Search for the cell housing the specified text and yield its (x, y) center coordinate. 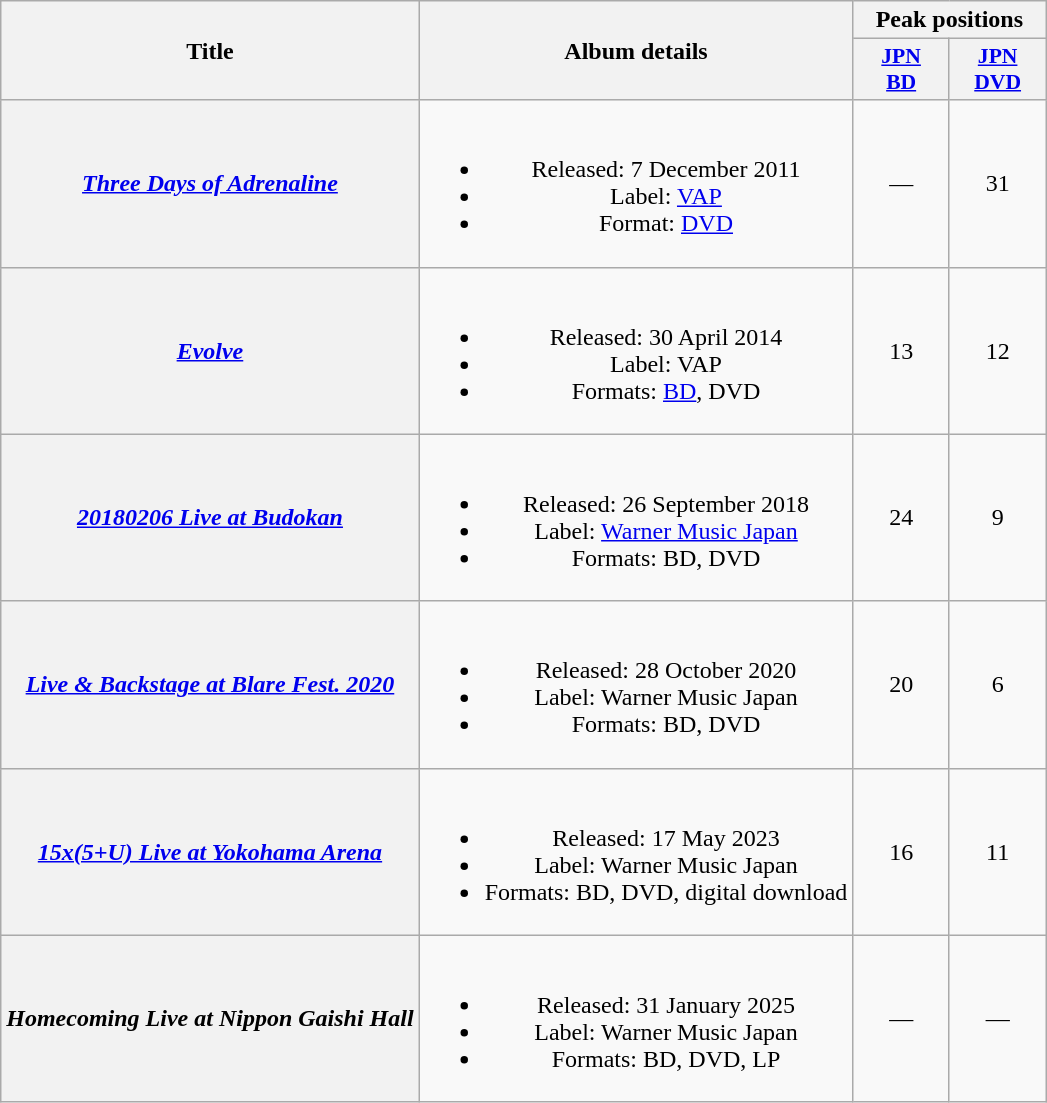
Three Days of Adrenaline (210, 184)
31 (998, 184)
13 (902, 350)
Live & Backstage at Blare Fest. 2020 (210, 684)
9 (998, 518)
Released: 28 October 2020Label: Warner Music JapanFormats: BD, DVD (636, 684)
Evolve (210, 350)
Released: 17 May 2023Label: Warner Music JapanFormats: BD, DVD, digital download (636, 852)
Title (210, 50)
16 (902, 852)
6 (998, 684)
Released: 31 January 2025Label: Warner Music JapanFormats: BD, DVD, LP (636, 1018)
11 (998, 852)
Peak positions (950, 20)
Homecoming Live at Nippon Gaishi Hall (210, 1018)
20180206 Live at Budokan (210, 518)
Released: 7 December 2011Label: VAPFormat: DVD (636, 184)
20 (902, 684)
15x(5+U) Live at Yokohama Arena (210, 852)
Released: 30 April 2014Label: VAPFormats: BD, DVD (636, 350)
Album details (636, 50)
12 (998, 350)
JPNDVD (998, 70)
Released: 26 September 2018Label: Warner Music JapanFormats: BD, DVD (636, 518)
JPNBD (902, 70)
24 (902, 518)
